Return the (X, Y) coordinate for the center point of the cell that contains the specified text.  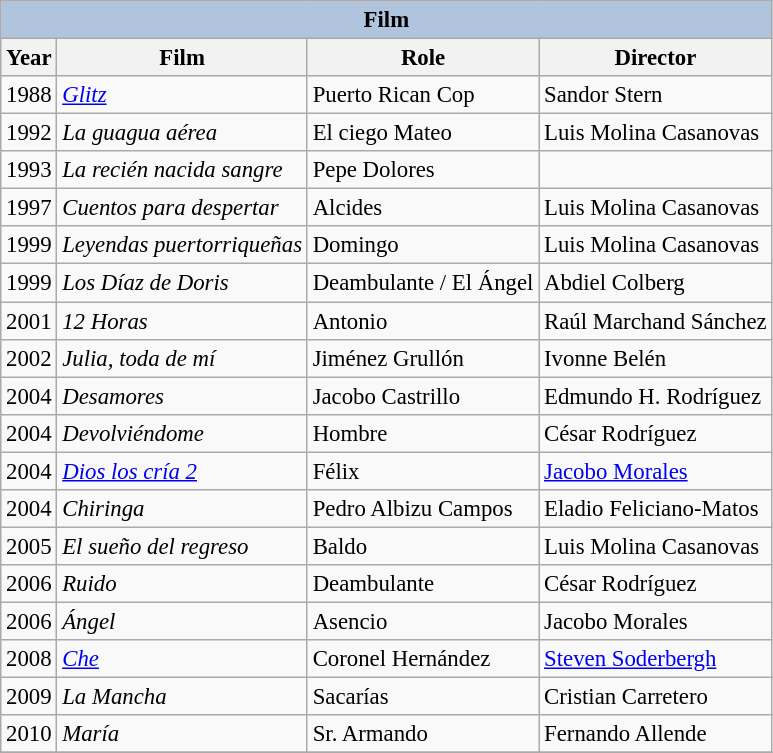
Desamores (182, 396)
2009 (29, 697)
2005 (29, 546)
Coronel Hernández (422, 659)
Leyendas puertorriqueñas (182, 245)
2002 (29, 358)
La Mancha (182, 697)
1992 (29, 133)
12 Horas (182, 321)
Pedro Albizu Campos (422, 509)
Sacarías (422, 697)
2001 (29, 321)
Los Díaz de Doris (182, 283)
Ángel (182, 621)
Alcides (422, 208)
Deambulante (422, 584)
Félix (422, 471)
Glitz (182, 95)
El ciego Mateo (422, 133)
Pepe Dolores (422, 170)
Antonio (422, 321)
Hombre (422, 433)
Role (422, 58)
Deambulante / El Ángel (422, 283)
Sandor Stern (656, 95)
La recién nacida sangre (182, 170)
Jacobo Castrillo (422, 396)
Edmundo H. Rodríguez (656, 396)
2008 (29, 659)
El sueño del regreso (182, 546)
Steven Soderbergh (656, 659)
Sr. Armando (422, 734)
1993 (29, 170)
Asencio (422, 621)
Baldo (422, 546)
Cuentos para despertar (182, 208)
Ivonne Belén (656, 358)
Abdiel Colberg (656, 283)
Year (29, 58)
Dios los cría 2 (182, 471)
Devolviéndome (182, 433)
La guagua aérea (182, 133)
Puerto Rican Cop (422, 95)
Fernando Allende (656, 734)
1997 (29, 208)
Director (656, 58)
Che (182, 659)
Eladio Feliciano-Matos (656, 509)
Chiringa (182, 509)
Jiménez Grullón (422, 358)
Julia, toda de mí (182, 358)
María (182, 734)
2010 (29, 734)
1988 (29, 95)
Domingo (422, 245)
Cristian Carretero (656, 697)
Ruido (182, 584)
Raúl Marchand Sánchez (656, 321)
